Detect which cell encompasses the target text, then output its [X, Y] center coordinate. 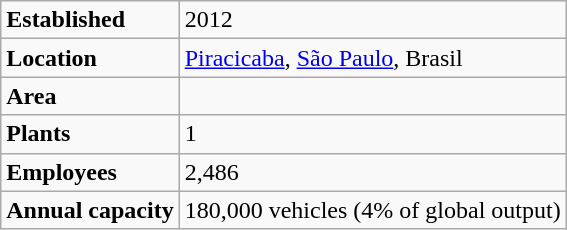
Piracicaba, São Paulo, Brasil [372, 58]
Employees [90, 172]
2012 [372, 20]
Plants [90, 134]
Location [90, 58]
1 [372, 134]
Annual capacity [90, 210]
2,486 [372, 172]
180,000 vehicles (4% of global output) [372, 210]
Established [90, 20]
Area [90, 96]
